Detect which cell encompasses the target text, then output its (X, Y) center coordinate. 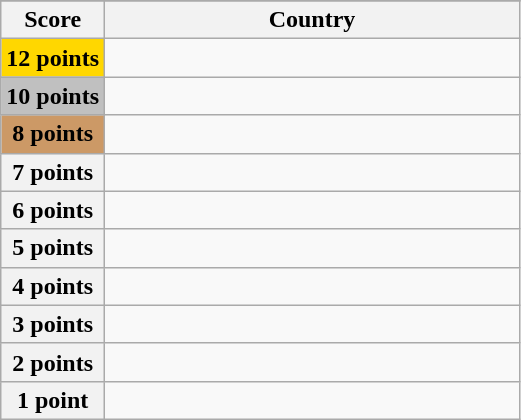
4 points (53, 286)
3 points (53, 324)
6 points (53, 210)
1 point (53, 400)
Country (312, 20)
12 points (53, 58)
Score (53, 20)
10 points (53, 96)
2 points (53, 362)
8 points (53, 134)
5 points (53, 248)
7 points (53, 172)
